Find where the given text appears and provide that cell's center as [x, y] coordinate. 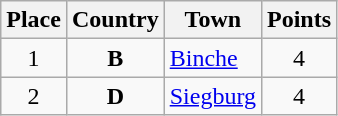
Town [212, 20]
Binche [212, 58]
B [115, 58]
Siegburg [212, 96]
1 [34, 58]
D [115, 96]
2 [34, 96]
Country [115, 20]
Points [298, 20]
Place [34, 20]
